Search for the cell housing the specified text and yield its (X, Y) center coordinate. 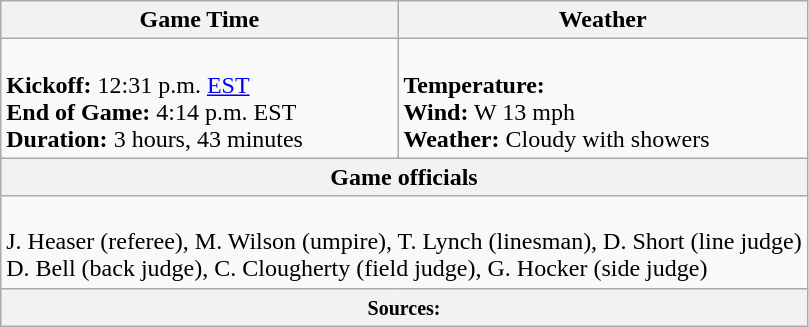
Weather (602, 20)
Kickoff: 12:31 p.m. EST End of Game: 4:14 p.m. EST Duration: 3 hours, 43 minutes (200, 98)
Sources: (404, 307)
Temperature: Wind: W 13 mph Weather: Cloudy with showers (602, 98)
Game Time (200, 20)
Game officials (404, 177)
